Provide the [X, Y] coordinate of the cell's center where the given text is located.  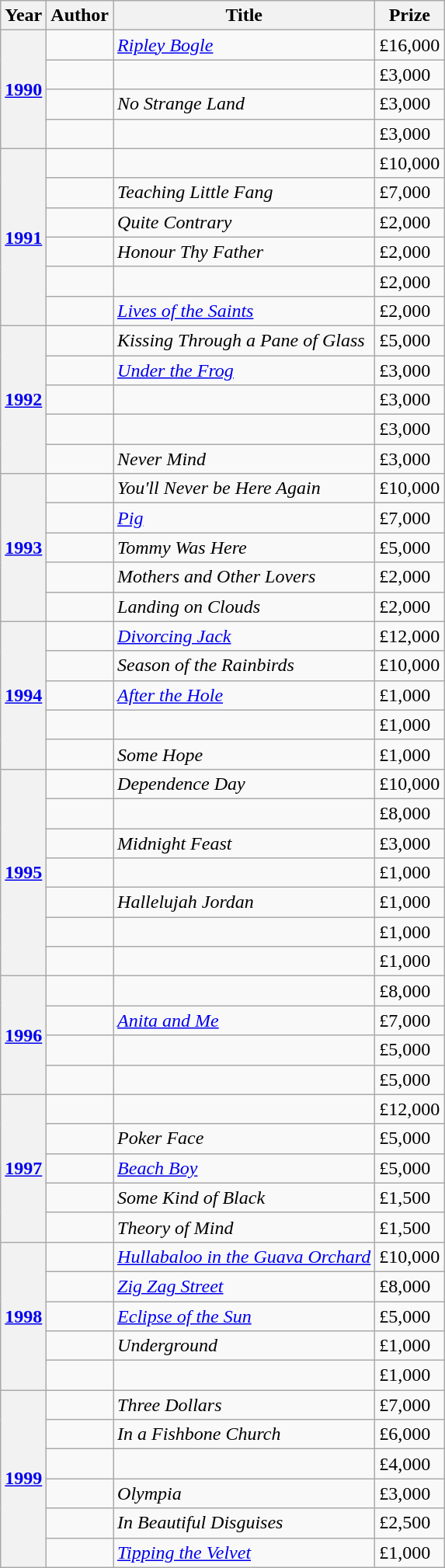
1990 [23, 89]
1994 [23, 695]
In Beautiful Disguises [244, 1523]
£2,500 [410, 1523]
Anita and Me [244, 1020]
Some Kind of Black [244, 1198]
In a Fishbone Church [244, 1434]
Never Mind [244, 459]
1996 [23, 1035]
Three Dollars [244, 1405]
Some Hope [244, 754]
1999 [23, 1479]
Author [80, 16]
After the Hole [244, 695]
1991 [23, 237]
Tipping the Velvet [244, 1552]
Lives of the Saints [244, 311]
Poker Face [244, 1139]
1995 [23, 872]
Under the Frog [244, 370]
Underground [244, 1346]
Pig [244, 518]
1993 [23, 548]
Hullabaloo in the Guava Orchard [244, 1257]
Midnight Feast [244, 843]
Prize [410, 16]
1992 [23, 399]
Dependence Day [244, 784]
1997 [23, 1168]
Zig Zag Street [244, 1286]
Tommy Was Here [244, 548]
Ripley Bogle [244, 45]
Teaching Little Fang [244, 193]
Olympia [244, 1493]
Quite Contrary [244, 222]
Theory of Mind [244, 1227]
Eclipse of the Sun [244, 1316]
Divorcing Jack [244, 636]
£6,000 [410, 1434]
No Strange Land [244, 104]
Honour Thy Father [244, 252]
Kissing Through a Pane of Glass [244, 340]
Hallelujah Jordan [244, 902]
Year [23, 16]
Landing on Clouds [244, 607]
You'll Never be Here Again [244, 488]
Beach Boy [244, 1168]
Title [244, 16]
£4,000 [410, 1464]
£16,000 [410, 45]
Mothers and Other Lovers [244, 577]
1998 [23, 1316]
Season of the Rainbirds [244, 666]
